Find where the given text appears and provide that cell's center as (x, y) coordinate. 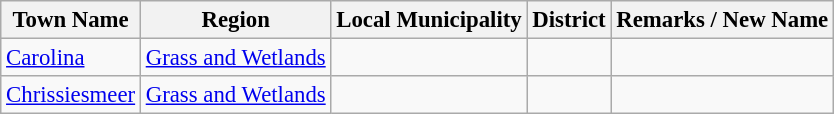
Local Municipality (429, 20)
Region (236, 20)
Carolina (71, 58)
Remarks / New Name (722, 20)
District (569, 20)
Town Name (71, 20)
Chrissiesmeer (71, 95)
